Extract the (x, y) coordinate from the center of the cell holding the provided text.  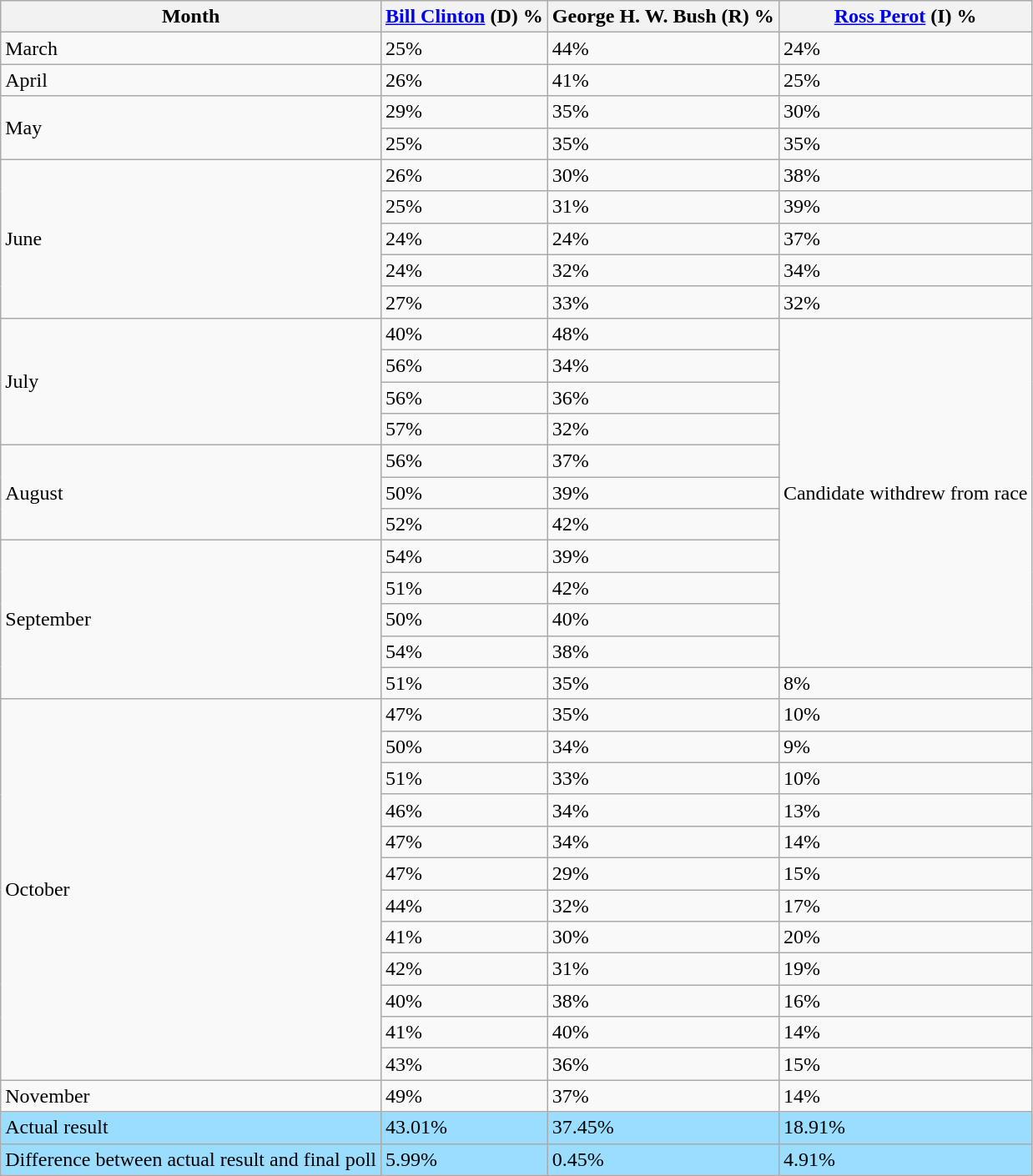
27% (465, 302)
Difference between actual result and final poll (191, 1159)
September (191, 620)
March (191, 48)
43% (465, 1064)
17% (905, 905)
8% (905, 683)
13% (905, 810)
June (191, 239)
49% (465, 1096)
0.45% (663, 1159)
Ross Perot (I) % (905, 17)
4.91% (905, 1159)
57% (465, 430)
Actual result (191, 1128)
9% (905, 746)
43.01% (465, 1128)
19% (905, 969)
5.99% (465, 1159)
37.45% (663, 1128)
George H. W. Bush (R) % (663, 17)
20% (905, 937)
Month (191, 17)
46% (465, 810)
August (191, 493)
July (191, 381)
April (191, 80)
52% (465, 525)
October (191, 889)
16% (905, 1001)
18.91% (905, 1128)
48% (663, 334)
November (191, 1096)
May (191, 128)
Bill Clinton (D) % (465, 17)
Candidate withdrew from race (905, 492)
